Return [x, y] of the center of cell containing provided text 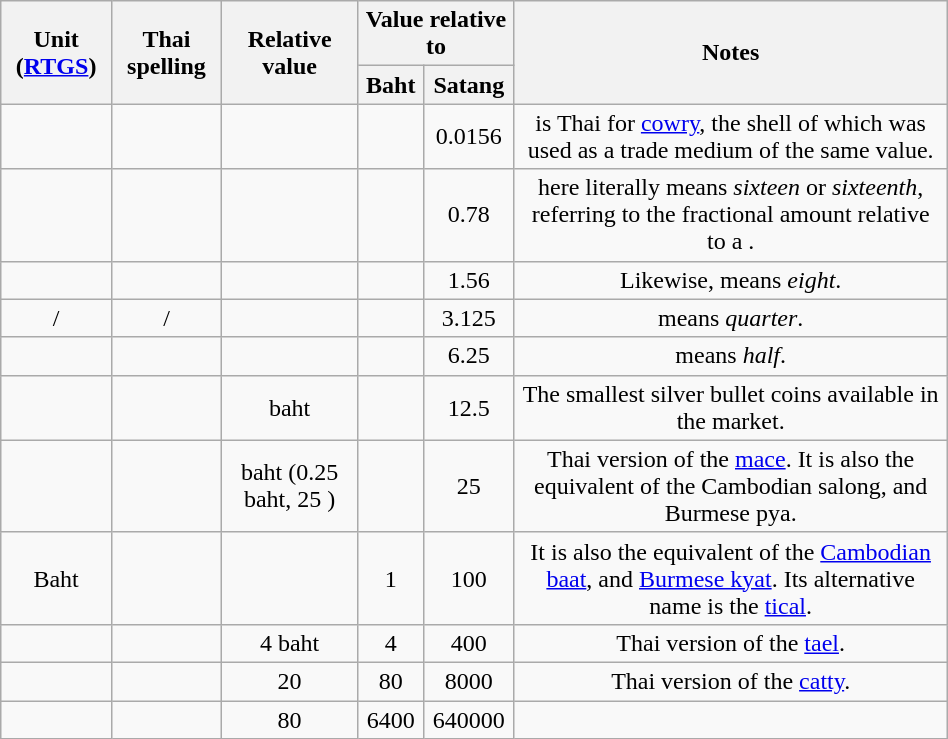
4 [391, 643]
1.56 [469, 280]
Value relative to [436, 34]
20 [289, 681]
baht (0.25 baht, 25 ) [289, 486]
Unit (RTGS) [56, 52]
6400 [391, 719]
It is also the equivalent of the Cambodian baat, and Burmese kyat. Its alternative name is the tical. [730, 578]
1 [391, 578]
The smallest silver bullet coins available in the market. [730, 408]
Thai version of the tael. [730, 643]
is Thai for cowry, the shell of which was used as a trade medium of the same value. [730, 136]
Relative value [289, 52]
means quarter. [730, 318]
Thai spelling [166, 52]
100 [469, 578]
12.5 [469, 408]
Satang [469, 85]
here literally means sixteen or sixteenth, referring to the fractional amount relative to a . [730, 215]
400 [469, 643]
Thai version of the catty. [730, 681]
640000 [469, 719]
Thai version of the mace. It is also the equivalent of the Cambodian salong, and Burmese pya. [730, 486]
25 [469, 486]
8000 [469, 681]
0.78 [469, 215]
3.125 [469, 318]
baht [289, 408]
4 baht [289, 643]
6.25 [469, 356]
0.0156 [469, 136]
Likewise, means eight. [730, 280]
Notes [730, 52]
means half. [730, 356]
